Return the (x, y) coordinate for the center point of the cell that contains the specified text.  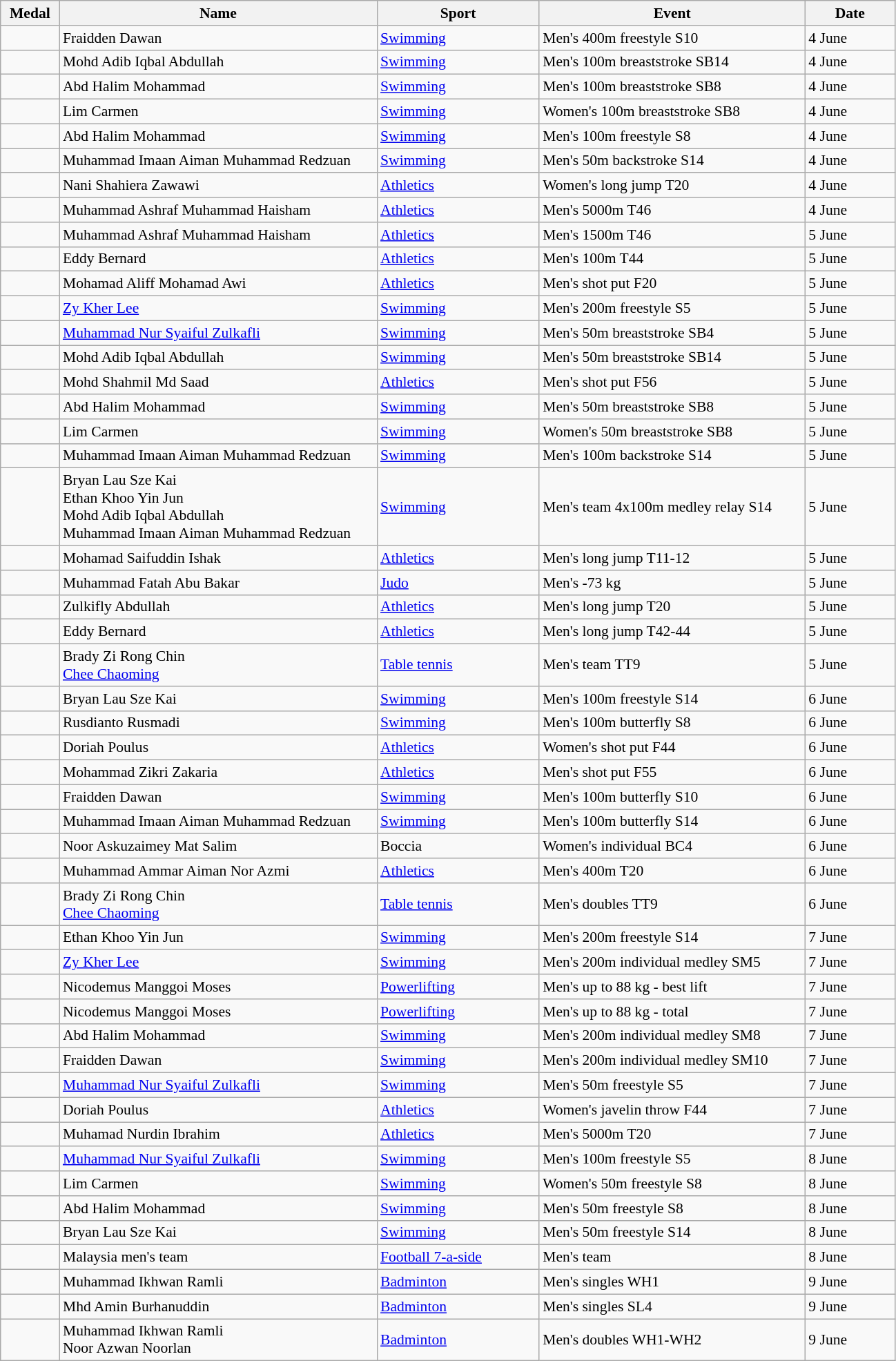
Sport (458, 13)
Men's 200m individual medley SM8 (672, 1036)
Men's up to 88 kg - total (672, 1012)
Men's 100m freestyle S14 (672, 699)
Men's -73 kg (672, 583)
Men's 400m freestyle S10 (672, 38)
Football 7-a-side (458, 1257)
Women's 50m freestyle S8 (672, 1184)
Men's 100m T44 (672, 259)
Men's 100m breaststroke SB8 (672, 87)
Men's 400m T20 (672, 871)
Men's 100m butterfly S8 (672, 723)
Men's team TT9 (672, 666)
Men's up to 88 kg - best lift (672, 987)
Judo (458, 583)
Men's shot put F56 (672, 383)
Mohd Shahmil Md Saad (218, 383)
Men's shot put F55 (672, 773)
Men's 100m breaststroke SB14 (672, 62)
Men's singles SL4 (672, 1306)
Women's individual BC4 (672, 847)
Men's 50m freestyle S14 (672, 1233)
Muhammad Ammar Aiman Nor Azmi (218, 871)
Men's 50m freestyle S5 (672, 1085)
Men's 100m freestyle S5 (672, 1159)
Men's 50m freestyle S8 (672, 1208)
Bryan Lau Sze KaiEthan Khoo Yin JunMohd Adib Iqbal AbdullahMuhammad Imaan Aiman Muhammad Redzuan (218, 507)
Women's 50m breaststroke SB8 (672, 432)
Muhamad Nurdin Ibrahim (218, 1135)
Medal (30, 13)
Men's 100m backstroke S14 (672, 456)
Men's 5000m T46 (672, 210)
Mohammad Zikri Zakaria (218, 773)
Mhd Amin Burhanuddin (218, 1306)
Date (850, 13)
Zulkifly Abdullah (218, 607)
Muhammad Ikhwan Ramli (218, 1282)
Men's team 4x100m medley relay S14 (672, 507)
Men's 50m backstroke S14 (672, 161)
Men's team (672, 1257)
Men's doubles WH1-WH2 (672, 1340)
Men's 200m individual medley SM10 (672, 1061)
Muhammad Fatah Abu Bakar (218, 583)
Nani Shahiera Zawawi (218, 186)
Women's javelin throw F44 (672, 1110)
Men's 100m butterfly S14 (672, 822)
Men's long jump T42-44 (672, 632)
Ethan Khoo Yin Jun (218, 938)
Event (672, 13)
Mohamad Saifuddin Ishak (218, 558)
Men's long jump T20 (672, 607)
Men's 5000m T20 (672, 1135)
Men's 50m breaststroke SB14 (672, 358)
Men's 1500m T46 (672, 235)
Boccia (458, 847)
Men's 100m butterfly S10 (672, 797)
Malaysia men's team (218, 1257)
Mohamad Aliff Mohamad Awi (218, 284)
Men's 200m individual medley SM5 (672, 963)
Muhammad Ikhwan RamliNoor Azwan Noorlan (218, 1340)
Men's singles WH1 (672, 1282)
Men's 50m breaststroke SB4 (672, 333)
Men's 50m breaststroke SB8 (672, 407)
Women's shot put F44 (672, 748)
Men's 100m freestyle S8 (672, 136)
Men's long jump T11-12 (672, 558)
Men's doubles TT9 (672, 905)
Rusdianto Rusmadi (218, 723)
Name (218, 13)
Men's 200m freestyle S14 (672, 938)
Noor Askuzaimey Mat Salim (218, 847)
Women's 100m breaststroke SB8 (672, 112)
Men's shot put F20 (672, 284)
Women's long jump T20 (672, 186)
Men's 200m freestyle S5 (672, 309)
